Identify which cell holds the provided text, then report its (x, y) central coordinate. 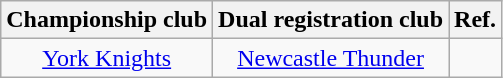
Ref. (476, 20)
Championship club (107, 20)
York Knights (107, 58)
Dual registration club (331, 20)
Newcastle Thunder (331, 58)
